Return the (x, y) coordinate for the center point of the cell that contains the specified text.  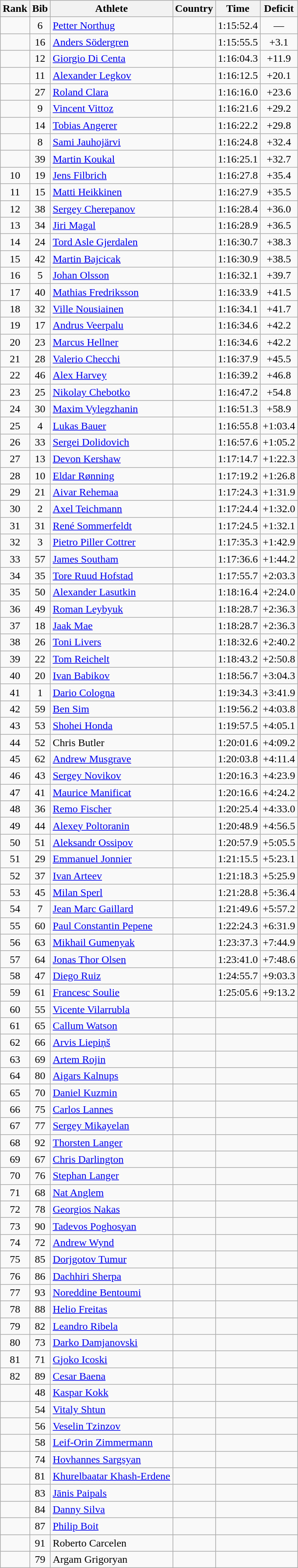
+4:09.2 (279, 743)
+3:41.9 (279, 692)
+6:31.9 (279, 926)
Sami Jauhojärvi (112, 142)
1:21:15.5 (238, 859)
Leif-Orin Zimmermann (112, 1443)
+4:24.2 (279, 793)
Aleksandr Ossipov (112, 842)
1:16:51.3 (238, 409)
1:18:43.2 (238, 659)
+20.1 (279, 75)
1:15:55.5 (238, 42)
1:16:57.6 (238, 442)
— (279, 25)
Sergey Mikayelan (112, 1126)
Danny Silva (112, 1509)
Ben Sim (112, 709)
Roland Clara (112, 92)
Andrew Wynd (112, 1242)
Time (238, 9)
Arvis Liepiņš (112, 1043)
1:23:41.0 (238, 959)
1:20:25.4 (238, 809)
Chris Darlington (112, 1159)
+41.7 (279, 309)
+32.7 (279, 159)
1:22:24.3 (238, 926)
+4:11.4 (279, 759)
Lukas Bauer (112, 425)
Andrus Veerpalu (112, 326)
Shohei Honda (112, 726)
Kaspar Kokk (112, 1393)
1:25:05.6 (238, 992)
1:18:16.4 (238, 592)
Mathias Fredriksson (112, 292)
+36.5 (279, 226)
+46.8 (279, 375)
1:19:56.2 (238, 709)
Andrew Musgrave (112, 759)
+29.2 (279, 109)
Marcus Hellner (112, 342)
James Southam (112, 559)
Maurice Manificat (112, 793)
89 (40, 1376)
Nat Anglem (112, 1193)
+7:48.6 (279, 959)
91 (40, 1543)
1:18:32.6 (238, 642)
Noreddine Bentoumi (112, 1293)
Dario Cologna (112, 692)
Veselin Tzinzov (112, 1426)
1:16:25.1 (238, 159)
Devon Kershaw (112, 459)
Nikolay Chebotko (112, 392)
+3:04.3 (279, 676)
Tord Asle Gjerdalen (112, 242)
+2:24.0 (279, 592)
+58.9 (279, 409)
85 (40, 1259)
1:17:24.5 (238, 526)
Diego Ruiz (112, 976)
1:20:48.9 (238, 826)
3 (40, 542)
+4:56.5 (279, 826)
+3.1 (279, 42)
Vicente Vilarrubla (112, 1009)
Eldar Rønning (112, 475)
+32.4 (279, 142)
1:17:19.2 (238, 475)
+1:03.4 (279, 425)
Jonas Thor Olsen (112, 959)
+1:42.9 (279, 542)
Axel Teichmann (112, 509)
Deficit (279, 9)
Martin Koukal (112, 159)
+2:40.2 (279, 642)
1:16:21.6 (238, 109)
Chris Butler (112, 743)
1:16:30.9 (238, 259)
+5:25.9 (279, 876)
+35.5 (279, 192)
+1:44.2 (279, 559)
1:21:28.8 (238, 892)
1:16:47.2 (238, 392)
+1:05.2 (279, 442)
Sergei Dolidovich (112, 442)
1:16:27.8 (238, 175)
Tom Reichelt (112, 659)
Dachhiri Sherpa (112, 1276)
1:16:33.9 (238, 292)
+29.8 (279, 125)
Helio Freitas (112, 1310)
Aigars Kalnups (112, 1076)
+38.5 (279, 259)
9 (40, 109)
1:17:24.3 (238, 492)
Alex Harvey (112, 375)
Cesar Baena (112, 1376)
+5:36.4 (279, 892)
+2:50.8 (279, 659)
+1:32.0 (279, 509)
Thorsten Langer (112, 1143)
1:20:03.8 (238, 759)
Rank (15, 9)
Milan Sperl (112, 892)
+36.0 (279, 209)
1:17:35.3 (238, 542)
Remo Fischer (112, 809)
1:16:39.2 (238, 375)
René Sommerfeldt (112, 526)
1 (40, 692)
6 (40, 25)
1:16:22.2 (238, 125)
Artem Rojin (112, 1059)
1:20:01.6 (238, 743)
Callum Watson (112, 1026)
Maxim Vylegzhanin (112, 409)
86 (40, 1276)
+1:32.1 (279, 526)
Ivan Arteev (112, 876)
Jens Filbrich (112, 175)
Sergey Novikov (112, 776)
Tore Ruud Hofstad (112, 576)
4 (40, 425)
+9:03.3 (279, 976)
Country (194, 9)
+23.6 (279, 92)
Philip Boit (112, 1526)
Vincent Vittoz (112, 109)
+39.7 (279, 276)
1:21:18.3 (238, 876)
Bib (40, 9)
+35.4 (279, 175)
+2:03.3 (279, 576)
+41.5 (279, 292)
8 (40, 142)
Khurelbaatar Khash-Erdene (112, 1476)
+4:23.9 (279, 776)
Francesc Soulie (112, 992)
Daniel Kuzmin (112, 1093)
Sergey Cherepanov (112, 209)
1:16:27.9 (238, 192)
1:20:16.3 (238, 776)
88 (40, 1310)
1:16:16.0 (238, 92)
1:16:28.9 (238, 226)
Hovhannes Sargsyan (112, 1459)
Leandro Ribela (112, 1326)
1:23:37.3 (238, 942)
Petter Northug (112, 25)
1:16:04.3 (238, 59)
Ivan Babikov (112, 676)
1:16:55.8 (238, 425)
Martin Bajcicak (112, 259)
Alexander Legkov (112, 75)
1:19:34.3 (238, 692)
Jean Marc Gaillard (112, 909)
Aivar Rehemaa (112, 492)
Giorgio Di Centa (112, 59)
Argam Grigoryan (112, 1560)
+45.5 (279, 359)
1:16:12.5 (238, 75)
92 (40, 1143)
1:16:30.7 (238, 242)
83 (40, 1493)
Georgios Nakas (112, 1209)
1:15:52.4 (238, 25)
1:17:24.4 (238, 509)
93 (40, 1293)
+4:03.8 (279, 709)
Pietro Piller Cottrer (112, 542)
Ville Nousiainen (112, 309)
Jānis Paipals (112, 1493)
90 (40, 1226)
1:19:57.5 (238, 726)
87 (40, 1526)
1:21:49.6 (238, 909)
Tadevos Poghosyan (112, 1226)
Johan Olsson (112, 276)
+38.3 (279, 242)
Stephan Langer (112, 1176)
1:16:32.1 (238, 276)
1:16:28.4 (238, 209)
Gjoko Icoski (112, 1359)
+4:05.1 (279, 726)
Roberto Carcelen (112, 1543)
+1:26.8 (279, 475)
1:16:24.8 (238, 142)
+5:23.1 (279, 859)
7 (40, 909)
+11.9 (279, 59)
Valerio Checchi (112, 359)
Carlos Lannes (112, 1109)
84 (40, 1509)
Matti Heikkinen (112, 192)
Roman Leybyuk (112, 609)
Vitaly Shtun (112, 1409)
Alexander Lasutkin (112, 592)
Athlete (112, 9)
1:17:36.6 (238, 559)
+5:57.2 (279, 909)
1:16:34.1 (238, 309)
1:24:55.7 (238, 976)
+1:31.9 (279, 492)
5 (40, 276)
Paul Constantin Pepene (112, 926)
Darko Damjanovski (112, 1343)
Toni Livers (112, 642)
1:18:56.7 (238, 676)
+54.8 (279, 392)
2 (40, 509)
Tobias Angerer (112, 125)
+4:33.0 (279, 809)
Dorjgotov Tumur (112, 1259)
Anders Södergren (112, 42)
Jaak Mae (112, 626)
+9:13.2 (279, 992)
Jiri Magal (112, 226)
1:20:57.9 (238, 842)
+1:22.3 (279, 459)
1:16:37.9 (238, 359)
Emmanuel Jonnier (112, 859)
1:17:55.7 (238, 576)
+5:05.5 (279, 842)
Mikhail Gumenyak (112, 942)
1:17:14.7 (238, 459)
Alexey Poltoranin (112, 826)
+7:44.9 (279, 942)
1:20:16.6 (238, 793)
